Return [X, Y] of the center of cell containing provided text 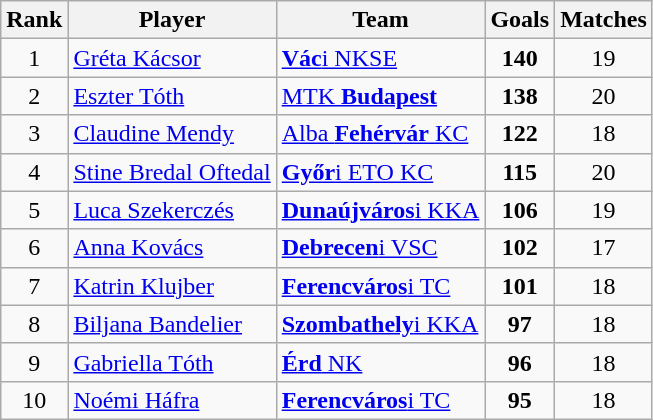
Eszter Tóth [172, 96]
Váci NKSE [380, 58]
17 [604, 248]
5 [34, 210]
140 [520, 58]
7 [34, 286]
95 [520, 400]
4 [34, 172]
Claudine Mendy [172, 134]
8 [34, 324]
Gréta Kácsor [172, 58]
138 [520, 96]
Érd NK [380, 362]
Luca Szekerczés [172, 210]
115 [520, 172]
Alba Fehérvár KC [380, 134]
Dunaújvárosi KKA [380, 210]
1 [34, 58]
MTK Budapest [380, 96]
9 [34, 362]
Győri ETO KC [380, 172]
97 [520, 324]
Rank [34, 20]
Noémi Háfra [172, 400]
Goals [520, 20]
Anna Kovács [172, 248]
122 [520, 134]
Gabriella Tóth [172, 362]
Debreceni VSC [380, 248]
Matches [604, 20]
2 [34, 96]
Player [172, 20]
101 [520, 286]
10 [34, 400]
102 [520, 248]
3 [34, 134]
Katrin Klujber [172, 286]
96 [520, 362]
Stine Bredal Oftedal [172, 172]
Biljana Bandelier [172, 324]
Team [380, 20]
106 [520, 210]
Szombathelyi KKA [380, 324]
6 [34, 248]
